Pinpoint the cell where the given text exists, returning its (X, Y) midpoint coordinate. 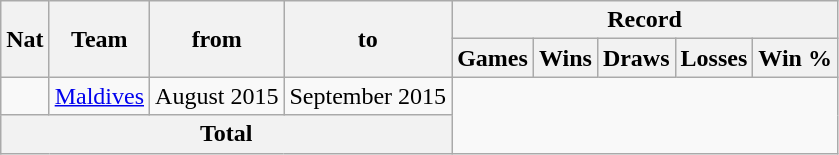
Losses (714, 58)
Maldives (99, 96)
Games (493, 58)
to (368, 39)
August 2015 (217, 96)
September 2015 (368, 96)
Nat (25, 39)
Total (226, 134)
from (217, 39)
Draws (636, 58)
Wins (565, 58)
Record (645, 20)
Win % (796, 58)
Team (99, 39)
